For the text-containing cell, return its midpoint in (x, y) coordinate format. 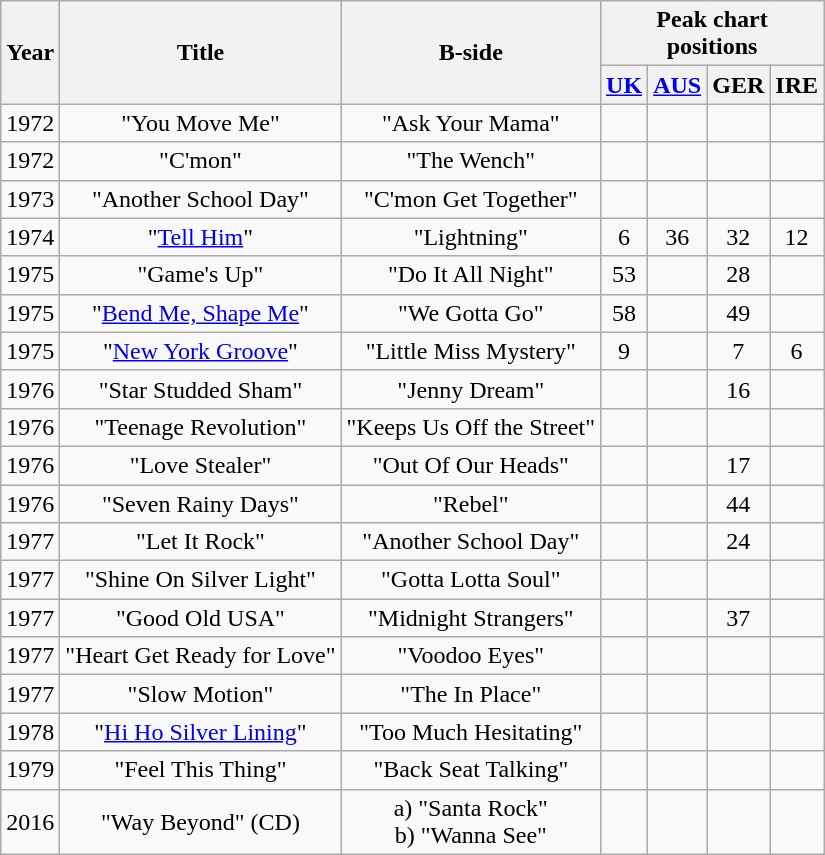
"New York Groove" (200, 351)
"Jenny Dream" (471, 389)
"Slow Motion" (200, 694)
"The In Place" (471, 694)
"Too Much Hesitating" (471, 732)
1974 (30, 237)
"Little Miss Mystery" (471, 351)
Year (30, 52)
32 (738, 237)
"Do It All Night" (471, 275)
IRE (797, 85)
1973 (30, 199)
UK (624, 85)
16 (738, 389)
"Voodoo Eyes" (471, 656)
1979 (30, 770)
"Star Studded Sham" (200, 389)
"You Move Me" (200, 123)
"Good Old USA" (200, 618)
"C'mon" (200, 161)
49 (738, 313)
44 (738, 503)
7 (738, 351)
53 (624, 275)
"Keeps Us Off the Street" (471, 427)
"Tell Him" (200, 237)
"Seven Rainy Days" (200, 503)
"Midnight Strangers" (471, 618)
"Feel This Thing" (200, 770)
"Gotta Lotta Soul" (471, 580)
"Game's Up" (200, 275)
"Back Seat Talking" (471, 770)
"Heart Get Ready for Love" (200, 656)
"Teenage Revolution" (200, 427)
"Let It Rock" (200, 542)
12 (797, 237)
58 (624, 313)
"Out Of Our Heads" (471, 465)
28 (738, 275)
"Hi Ho Silver Lining" (200, 732)
B-side (471, 52)
"Ask Your Mama" (471, 123)
"Way Beyond" (CD) (200, 822)
36 (678, 237)
"Lightning" (471, 237)
Peak chartpositions (712, 34)
"Bend Me, Shape Me" (200, 313)
Title (200, 52)
a) "Santa Rock"b) "Wanna See" (471, 822)
1978 (30, 732)
"We Gotta Go" (471, 313)
"The Wench" (471, 161)
24 (738, 542)
"Shine On Silver Light" (200, 580)
"Love Stealer" (200, 465)
"Rebel" (471, 503)
9 (624, 351)
2016 (30, 822)
GER (738, 85)
37 (738, 618)
"C'mon Get Together" (471, 199)
AUS (678, 85)
17 (738, 465)
